Detect which cell encompasses the target text, then output its (x, y) center coordinate. 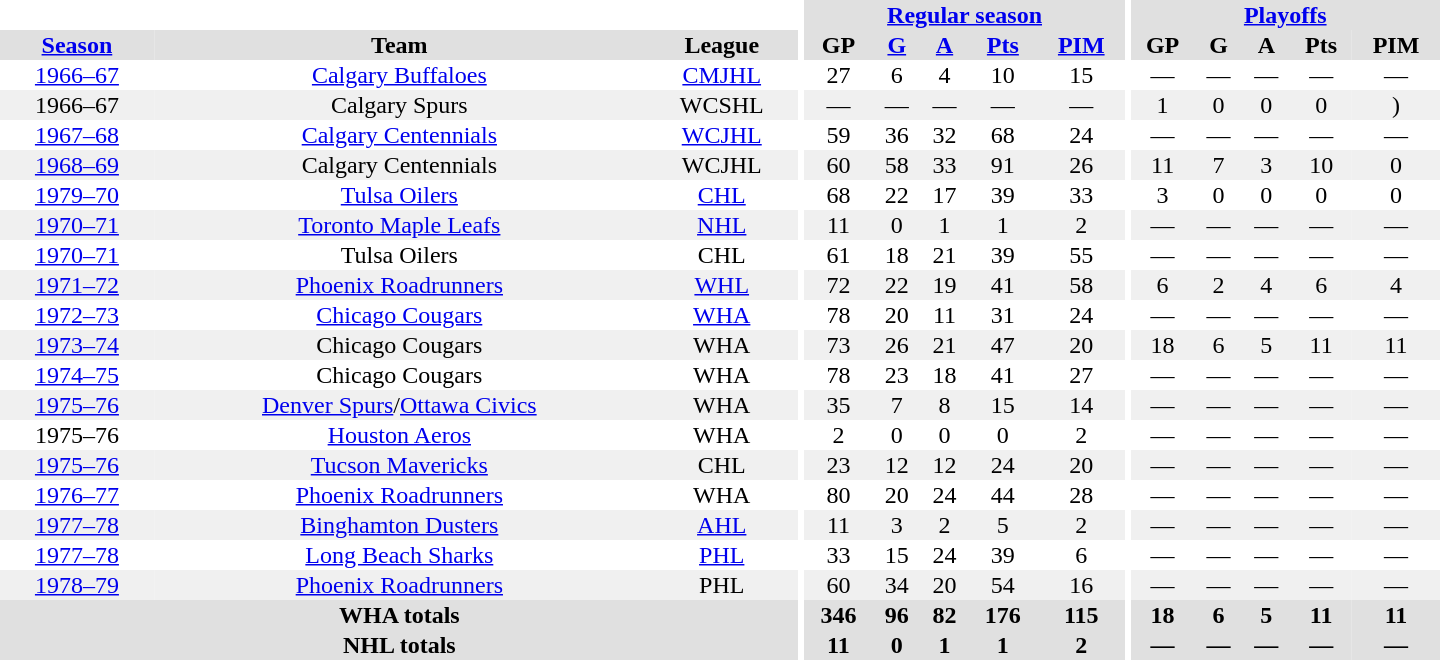
115 (1081, 615)
1978–79 (77, 585)
91 (1002, 165)
Team (400, 45)
19 (945, 285)
AHL (722, 525)
1967–68 (77, 135)
8 (945, 405)
NHL totals (400, 645)
Binghamton Dusters (400, 525)
CMJHL (722, 75)
44 (1002, 495)
Tucson Mavericks (400, 465)
34 (897, 585)
1971–72 (77, 285)
) (1396, 105)
1974–75 (77, 375)
61 (838, 255)
Season (77, 45)
1979–70 (77, 195)
Calgary Spurs (400, 105)
73 (838, 345)
Houston Aeros (400, 435)
Playoffs (1285, 15)
176 (1002, 615)
72 (838, 285)
17 (945, 195)
96 (897, 615)
Calgary Buffaloes (400, 75)
35 (838, 405)
Long Beach Sharks (400, 555)
16 (1081, 585)
28 (1081, 495)
14 (1081, 405)
1972–73 (77, 315)
55 (1081, 255)
32 (945, 135)
WHA totals (400, 615)
League (722, 45)
WHL (722, 285)
1968–69 (77, 165)
36 (897, 135)
NHL (722, 225)
59 (838, 135)
Toronto Maple Leafs (400, 225)
1973–74 (77, 345)
WCSHL (722, 105)
1976–77 (77, 495)
47 (1002, 345)
80 (838, 495)
82 (945, 615)
Regular season (964, 15)
Denver Spurs/Ottawa Civics (400, 405)
54 (1002, 585)
31 (1002, 315)
346 (838, 615)
